Output the [x, y] coordinate of the center of the cell containing the given text.  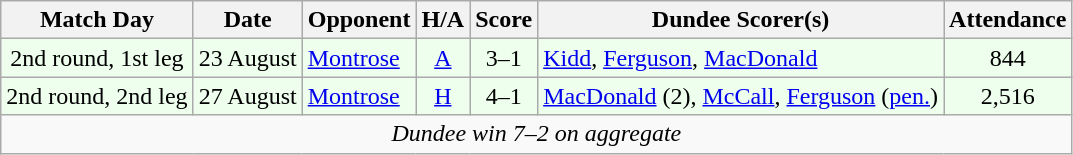
2nd round, 1st leg [97, 58]
844 [1008, 58]
Kidd, Ferguson, MacDonald [741, 58]
A [443, 58]
H/A [443, 20]
Opponent [359, 20]
2,516 [1008, 96]
27 August [248, 96]
Dundee win 7–2 on aggregate [536, 134]
23 August [248, 58]
Dundee Scorer(s) [741, 20]
H [443, 96]
3–1 [504, 58]
Attendance [1008, 20]
Score [504, 20]
Match Day [97, 20]
4–1 [504, 96]
MacDonald (2), McCall, Ferguson (pen.) [741, 96]
Date [248, 20]
2nd round, 2nd leg [97, 96]
